Determine the [X, Y] coordinate at the center of the cell enclosing the given text.  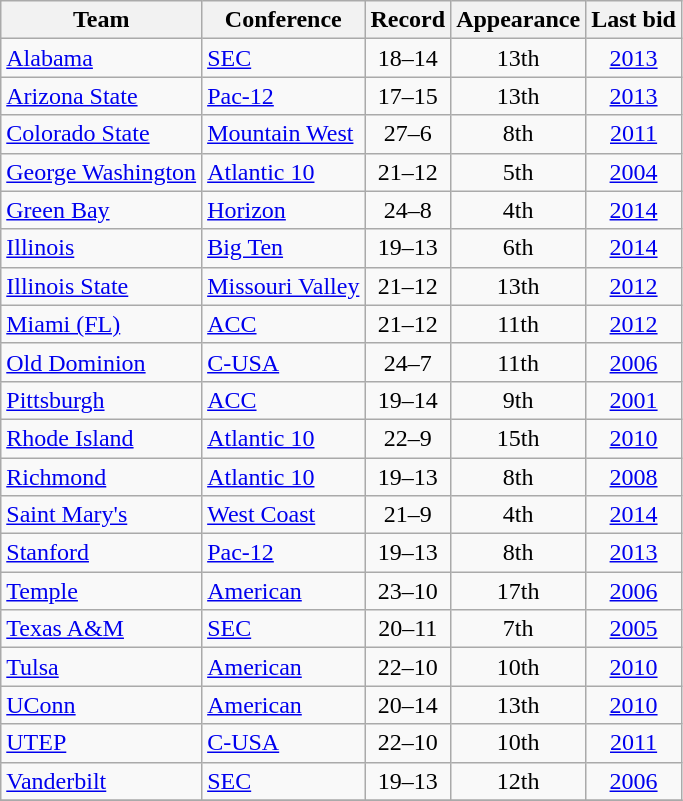
Appearance [518, 20]
Alabama [102, 58]
2004 [634, 172]
Richmond [102, 477]
Miami (FL) [102, 324]
Stanford [102, 553]
Horizon [284, 210]
UTEP [102, 743]
2008 [634, 477]
Tulsa [102, 667]
24–7 [408, 362]
20–14 [408, 705]
19–14 [408, 400]
UConn [102, 705]
Arizona State [102, 96]
Pittsburgh [102, 400]
Mountain West [284, 134]
5th [518, 172]
27–6 [408, 134]
2005 [634, 629]
15th [518, 438]
Green Bay [102, 210]
Illinois State [102, 286]
Texas A&M [102, 629]
17–15 [408, 96]
17th [518, 591]
7th [518, 629]
Conference [284, 20]
Illinois [102, 248]
Colorado State [102, 134]
Temple [102, 591]
20–11 [408, 629]
Rhode Island [102, 438]
2001 [634, 400]
12th [518, 781]
Vanderbilt [102, 781]
23–10 [408, 591]
Team [102, 20]
9th [518, 400]
Last bid [634, 20]
18–14 [408, 58]
21–9 [408, 515]
Saint Mary's [102, 515]
22–9 [408, 438]
West Coast [284, 515]
Missouri Valley [284, 286]
24–8 [408, 210]
Record [408, 20]
6th [518, 248]
Big Ten [284, 248]
Old Dominion [102, 362]
George Washington [102, 172]
